Scan for the cell matching the given text and deliver its (X, Y) coordinate at center. 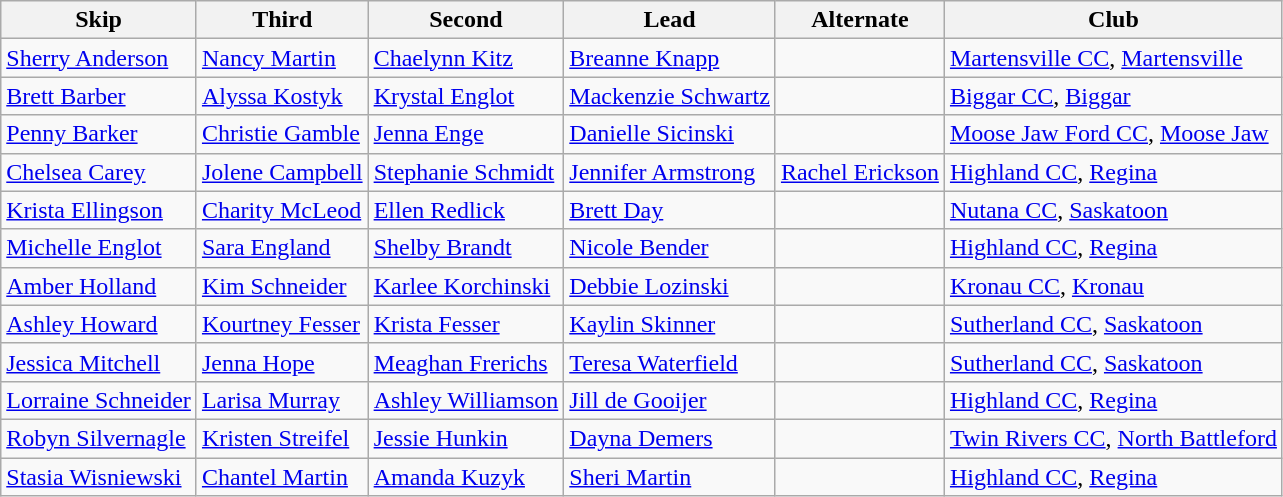
Larisa Murray (282, 400)
Nicole Bender (670, 248)
Penny Barker (99, 134)
Jolene Campbell (282, 172)
Rachel Erickson (860, 172)
Jenna Hope (282, 362)
Kim Schneider (282, 286)
Krystal Englot (466, 96)
Stasia Wisniewski (99, 477)
Jennifer Armstrong (670, 172)
Brett Barber (99, 96)
Club (1113, 20)
Karlee Korchinski (466, 286)
Krista Fesser (466, 324)
Chelsea Carey (99, 172)
Nutana CC, Saskatoon (1113, 210)
Kristen Streifel (282, 438)
Jenna Enge (466, 134)
Michelle Englot (99, 248)
Alternate (860, 20)
Martensville CC, Martensville (1113, 58)
Shelby Brandt (466, 248)
Amber Holland (99, 286)
Skip (99, 20)
Mackenzie Schwartz (670, 96)
Charity McLeod (282, 210)
Kourtney Fesser (282, 324)
Brett Day (670, 210)
Robyn Silvernagle (99, 438)
Second (466, 20)
Kronau CC, Kronau (1113, 286)
Stephanie Schmidt (466, 172)
Chantel Martin (282, 477)
Ellen Redlick (466, 210)
Sara England (282, 248)
Jessie Hunkin (466, 438)
Sheri Martin (670, 477)
Biggar CC, Biggar (1113, 96)
Kaylin Skinner (670, 324)
Lorraine Schneider (99, 400)
Jill de Gooijer (670, 400)
Alyssa Kostyk (282, 96)
Ashley Williamson (466, 400)
Christie Gamble (282, 134)
Moose Jaw Ford CC, Moose Jaw (1113, 134)
Twin Rivers CC, North Battleford (1113, 438)
Nancy Martin (282, 58)
Sherry Anderson (99, 58)
Ashley Howard (99, 324)
Teresa Waterfield (670, 362)
Breanne Knapp (670, 58)
Meaghan Frerichs (466, 362)
Lead (670, 20)
Jessica Mitchell (99, 362)
Chaelynn Kitz (466, 58)
Third (282, 20)
Krista Ellingson (99, 210)
Amanda Kuzyk (466, 477)
Dayna Demers (670, 438)
Danielle Sicinski (670, 134)
Debbie Lozinski (670, 286)
